From the cell containing the given text, extract its center point as [X, Y] coordinate. 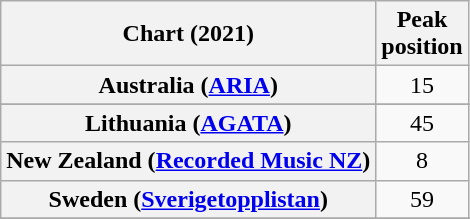
New Zealand (Recorded Music NZ) [188, 161]
45 [422, 123]
Sweden (Sverigetopplistan) [188, 199]
8 [422, 161]
Peakposition [422, 34]
Australia (ARIA) [188, 85]
59 [422, 199]
15 [422, 85]
Chart (2021) [188, 34]
Lithuania (AGATA) [188, 123]
